Return [x, y] of the center of cell containing provided text 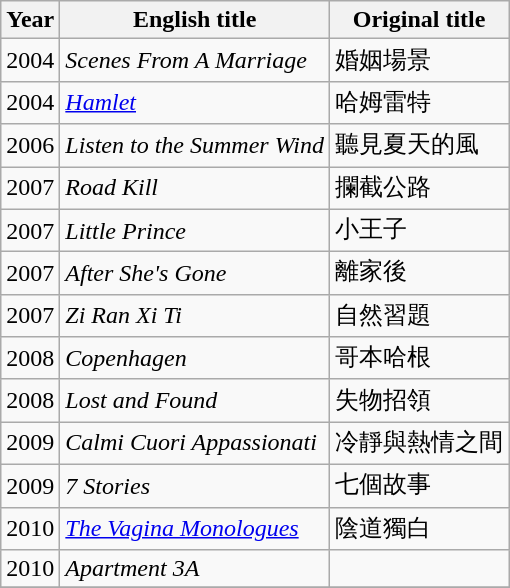
攔截公路 [420, 188]
離家後 [420, 274]
Little Prince [195, 230]
聽見夏天的風 [420, 146]
2006 [30, 146]
After She's Gone [195, 274]
自然習題 [420, 316]
陰道獨白 [420, 528]
Scenes From A Marriage [195, 60]
婚姻場景 [420, 60]
冷靜與熱情之間 [420, 444]
Original title [420, 20]
Lost and Found [195, 400]
Calmi Cuori Appassionati [195, 444]
Road Kill [195, 188]
Listen to the Summer Wind [195, 146]
Hamlet [195, 102]
The Vagina Monologues [195, 528]
失物招領 [420, 400]
小王子 [420, 230]
Copenhagen [195, 358]
七個故事 [420, 486]
哥本哈根 [420, 358]
Year [30, 20]
哈姆雷特 [420, 102]
Apartment 3A [195, 569]
Zi Ran Xi Ti [195, 316]
English title [195, 20]
7 Stories [195, 486]
